Determine the (X, Y) coordinate at the center of the cell enclosing the given text.  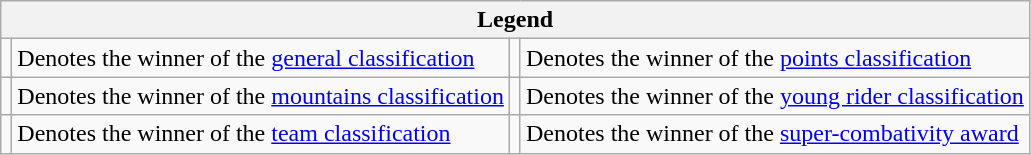
Denotes the winner of the points classification (774, 58)
Denotes the winner of the team classification (261, 134)
Legend (516, 20)
Denotes the winner of the super-combativity award (774, 134)
Denotes the winner of the general classification (261, 58)
Denotes the winner of the young rider classification (774, 96)
Denotes the winner of the mountains classification (261, 96)
